Detect which cell encompasses the target text, then output its (x, y) center coordinate. 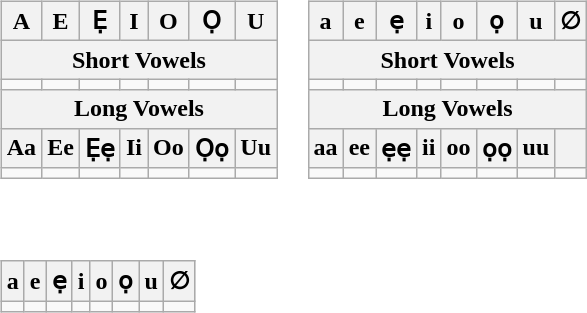
E (61, 21)
uu (536, 148)
I (134, 21)
Ẹ (100, 21)
Ẹẹ (100, 148)
ọọ (496, 148)
ẹẹ (396, 148)
Uu (256, 148)
oo (458, 148)
Ọọ (212, 148)
ii (429, 148)
A (21, 21)
Ọ (212, 21)
ee (359, 148)
Oo (169, 148)
O (169, 21)
U (256, 21)
Ii (134, 148)
Ee (61, 148)
aa (326, 148)
Aa (21, 148)
